Extract the (X, Y) coordinate from the center of the cell holding the provided text.  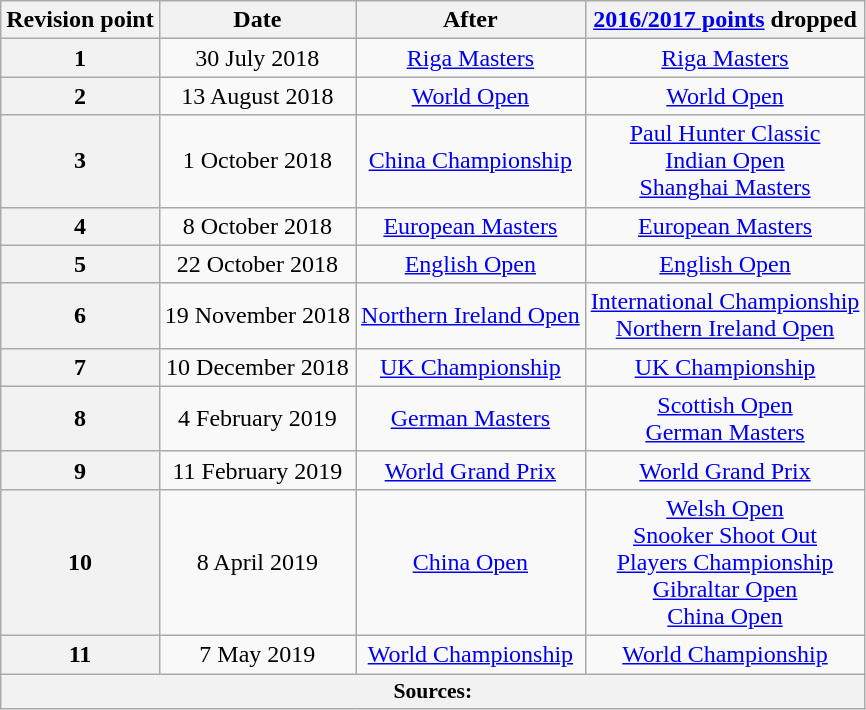
2016/2017 points dropped (725, 20)
8 October 2018 (257, 226)
1 (80, 58)
German Masters (471, 418)
10 (80, 562)
1 October 2018 (257, 161)
13 August 2018 (257, 96)
11 (80, 654)
Scottish OpenGerman Masters (725, 418)
Paul Hunter ClassicIndian OpenShanghai Masters (725, 161)
After (471, 20)
6 (80, 316)
5 (80, 264)
3 (80, 161)
19 November 2018 (257, 316)
Revision point (80, 20)
Northern Ireland Open (471, 316)
9 (80, 470)
30 July 2018 (257, 58)
8 April 2019 (257, 562)
22 October 2018 (257, 264)
China Open (471, 562)
7 (80, 367)
Welsh OpenSnooker Shoot OutPlayers ChampionshipGibraltar OpenChina Open (725, 562)
Sources: (433, 692)
8 (80, 418)
4 February 2019 (257, 418)
China Championship (471, 161)
4 (80, 226)
7 May 2019 (257, 654)
Date (257, 20)
10 December 2018 (257, 367)
11 February 2019 (257, 470)
2 (80, 96)
International ChampionshipNorthern Ireland Open (725, 316)
